Provide the (x, y) coordinate of the cell's center where the given text is located.  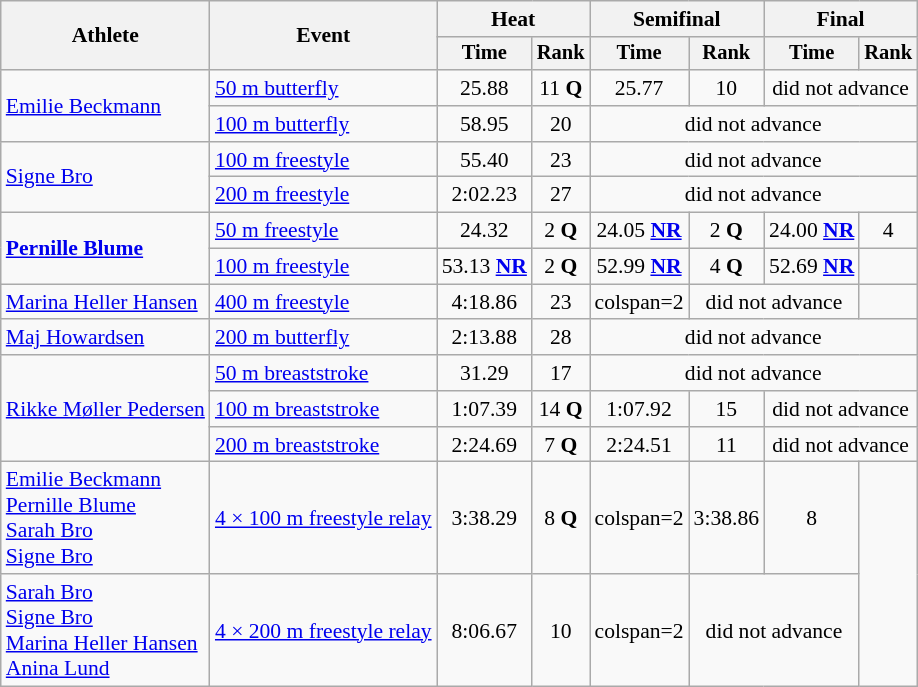
55.40 (484, 160)
25.88 (484, 88)
27 (561, 195)
3:38.86 (726, 518)
Sarah BroSigne BroMarina Heller HansenAnina Lund (106, 630)
200 m breaststroke (324, 445)
52.69 NR (812, 267)
4 × 200 m freestyle relay (324, 630)
7 Q (561, 445)
100 m butterfly (324, 124)
Marina Heller Hansen (106, 302)
Maj Howardsen (106, 338)
4 × 100 m freestyle relay (324, 518)
4:18.86 (484, 302)
24.00 NR (812, 231)
50 m butterfly (324, 88)
Heat (514, 19)
15 (726, 409)
24.32 (484, 231)
8 (812, 518)
50 m breaststroke (324, 373)
100 m breaststroke (324, 409)
24.05 NR (640, 231)
Emilie Beckmann (106, 106)
20 (561, 124)
53.13 NR (484, 267)
1:07.39 (484, 409)
14 Q (561, 409)
3:38.29 (484, 518)
Semifinal (678, 19)
2:13.88 (484, 338)
Emilie BeckmannPernille BlumeSarah BroSigne Bro (106, 518)
31.29 (484, 373)
400 m freestyle (324, 302)
Athlete (106, 36)
52.99 NR (640, 267)
8:06.67 (484, 630)
Final (840, 19)
11 (726, 445)
25.77 (640, 88)
4 (888, 231)
2:24.69 (484, 445)
2:24.51 (640, 445)
1:07.92 (640, 409)
11 Q (561, 88)
200 m freestyle (324, 195)
Pernille Blume (106, 248)
17 (561, 373)
Event (324, 36)
58.95 (484, 124)
2:02.23 (484, 195)
200 m butterfly (324, 338)
Rikke Møller Pedersen (106, 408)
50 m freestyle (324, 231)
4 Q (726, 267)
28 (561, 338)
Signe Bro (106, 178)
8 Q (561, 518)
